Capture the cell that displays the provided text and extract its [X, Y] central coordinate. 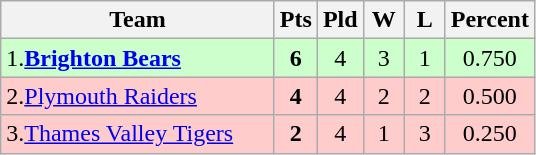
Team [138, 20]
0.250 [490, 134]
0.750 [490, 58]
0.500 [490, 96]
Pld [340, 20]
3.Thames Valley Tigers [138, 134]
Percent [490, 20]
Pts [296, 20]
1.Brighton Bears [138, 58]
W [384, 20]
L [424, 20]
6 [296, 58]
2.Plymouth Raiders [138, 96]
